From the cell containing the given text, extract its center point as (X, Y) coordinate. 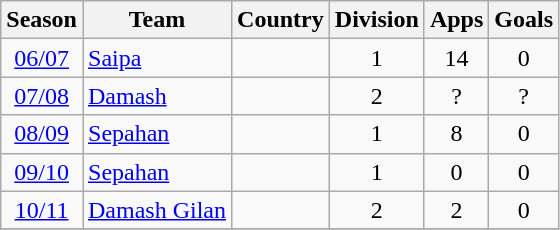
Damash (156, 96)
Goals (524, 20)
08/09 (42, 134)
09/10 (42, 172)
Apps (456, 20)
Country (281, 20)
Division (376, 20)
Saipa (156, 58)
Team (156, 20)
10/11 (42, 210)
8 (456, 134)
Season (42, 20)
14 (456, 58)
Damash Gilan (156, 210)
07/08 (42, 96)
06/07 (42, 58)
